For the text-containing cell, return its midpoint in [x, y] coordinate format. 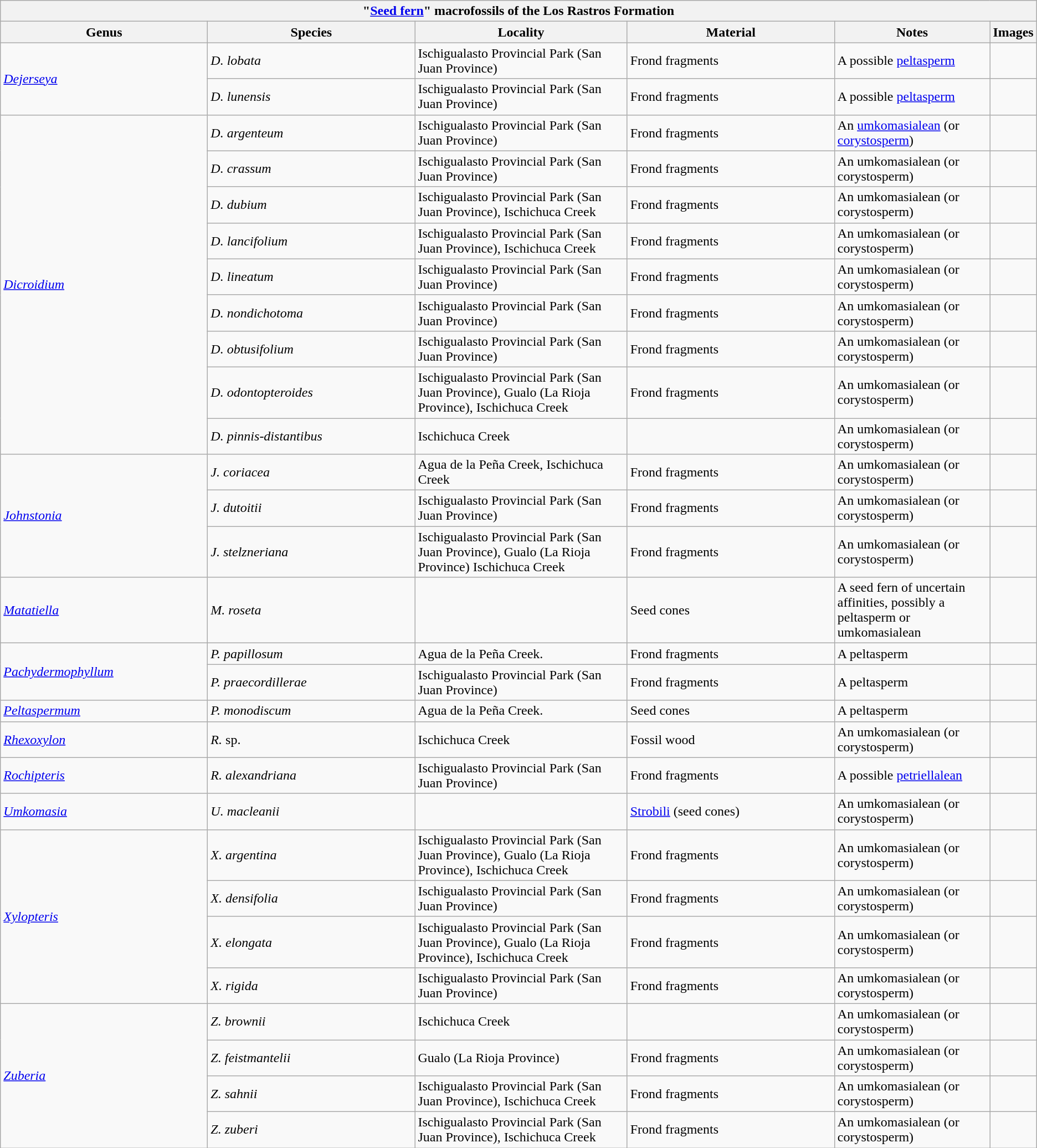
Umkomasia [104, 811]
D. odontopteroides [311, 392]
Zuberia [104, 1075]
A seed fern of uncertain affinities, possibly a peltasperm or umkomasialean [912, 611]
A possible petriellalean [912, 776]
X. rigida [311, 985]
Peltaspermum [104, 711]
Rochipteris [104, 776]
D. pinnis-distantibus [311, 435]
R. sp. [311, 739]
D. lobata [311, 61]
Genus [104, 32]
Material [731, 32]
Locality [521, 32]
X. argentina [311, 855]
Z. feistmantelii [311, 1057]
D. lancifolium [311, 240]
Matatiella [104, 611]
"Seed fern" macrofossils of the Los Rastros Formation [518, 11]
D. argenteum [311, 133]
Dejerseya [104, 79]
Images [1013, 32]
Z. brownii [311, 1022]
Dicroidium [104, 285]
Species [311, 32]
X. elongata [311, 942]
M. roseta [311, 611]
Xylopteris [104, 916]
Agua de la Peña Creek, Ischichuca Creek [521, 472]
D. crassum [311, 168]
Strobili (seed cones) [731, 811]
Johnstonia [104, 516]
D. nondichotoma [311, 312]
P. praecordillerae [311, 683]
Z. zuberi [311, 1130]
P. monodiscum [311, 711]
J. stelzneriana [311, 552]
Fossil wood [731, 739]
D. dubium [311, 205]
Pachydermophyllum [104, 672]
Notes [912, 32]
D. lunensis [311, 96]
Ischigualasto Provincial Park (San Juan Province), Gualo (La Rioja Province) Ischichuca Creek [521, 552]
J. coriacea [311, 472]
J. dutoitii [311, 509]
P. papillosum [311, 654]
Z. sahnii [311, 1094]
Rhexoxylon [104, 739]
R. alexandriana [311, 776]
D. obtusifolium [311, 349]
D. lineatum [311, 277]
X. densifolia [311, 899]
U. macleanii [311, 811]
Gualo (La Rioja Province) [521, 1057]
